From the cell containing the given text, extract its center point as (x, y) coordinate. 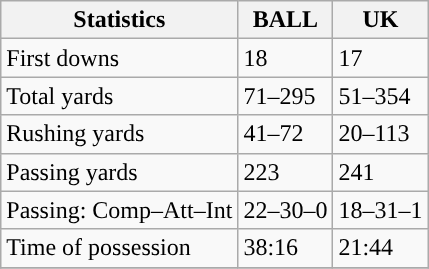
18 (286, 58)
241 (380, 172)
18–31–1 (380, 210)
22–30–0 (286, 210)
Statistics (120, 20)
Rushing yards (120, 134)
38:16 (286, 248)
BALL (286, 20)
20–113 (380, 134)
41–72 (286, 134)
17 (380, 58)
UK (380, 20)
21:44 (380, 248)
Passing yards (120, 172)
First downs (120, 58)
Passing: Comp–Att–Int (120, 210)
51–354 (380, 96)
223 (286, 172)
Total yards (120, 96)
71–295 (286, 96)
Time of possession (120, 248)
